Determine the (X, Y) coordinate at the center of the cell enclosing the given text.  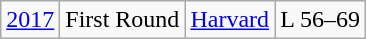
2017 (30, 20)
First Round (122, 20)
L 56–69 (320, 20)
Harvard (230, 20)
